Return the (X, Y) coordinate for the center point of the cell that contains the specified text.  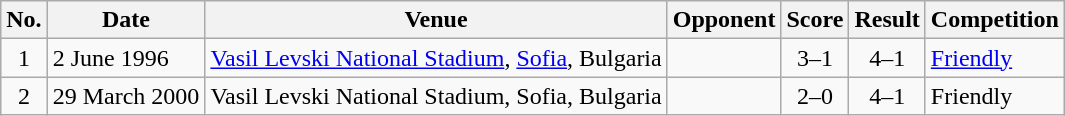
2 (24, 96)
Opponent (724, 20)
Score (815, 20)
3–1 (815, 58)
1 (24, 58)
Competition (994, 20)
Venue (436, 20)
Date (126, 20)
2–0 (815, 96)
29 March 2000 (126, 96)
Result (887, 20)
2 June 1996 (126, 58)
No. (24, 20)
